From the cell containing the given text, extract its center point as (x, y) coordinate. 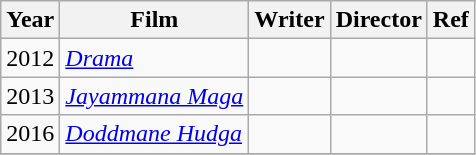
2012 (30, 58)
Doddmane Hudga (154, 134)
Director (378, 20)
Ref (450, 20)
2013 (30, 96)
2016 (30, 134)
Writer (290, 20)
Year (30, 20)
Drama (154, 58)
Jayammana Maga (154, 96)
Film (154, 20)
